Return the [X, Y] coordinate for the center point of the cell that contains the specified text.  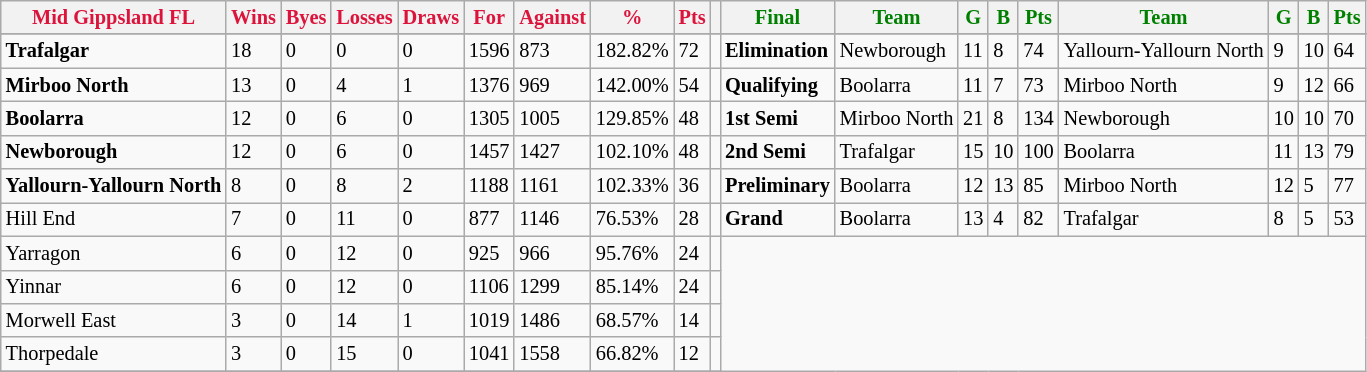
1486 [552, 320]
54 [692, 85]
1457 [489, 152]
102.33% [632, 186]
1st Semi [778, 118]
100 [1038, 152]
68.57% [632, 320]
1041 [489, 354]
Yarragon [114, 253]
73 [1038, 85]
66.82% [632, 354]
925 [489, 253]
82 [1038, 219]
1005 [552, 118]
Grand [778, 219]
Wins [254, 17]
For [489, 17]
76.53% [632, 219]
Mid Gippsland FL [114, 17]
Qualifying [778, 85]
Yinnar [114, 287]
102.10% [632, 152]
1596 [489, 51]
1558 [552, 354]
18 [254, 51]
28 [692, 219]
74 [1038, 51]
64 [1348, 51]
21 [973, 118]
Against [552, 17]
969 [552, 85]
1427 [552, 152]
66 [1348, 85]
182.82% [632, 51]
77 [1348, 186]
% [632, 17]
1376 [489, 85]
1161 [552, 186]
1299 [552, 287]
1019 [489, 320]
Thorpedale [114, 354]
Draws [431, 17]
Elimination [778, 51]
2 [431, 186]
70 [1348, 118]
129.85% [632, 118]
Hill End [114, 219]
873 [552, 51]
53 [1348, 219]
Byes [306, 17]
Morwell East [114, 320]
Final [778, 17]
966 [552, 253]
1305 [489, 118]
2nd Semi [778, 152]
36 [692, 186]
1188 [489, 186]
142.00% [632, 85]
Preliminary [778, 186]
Losses [364, 17]
1106 [489, 287]
72 [692, 51]
1146 [552, 219]
79 [1348, 152]
95.76% [632, 253]
85.14% [632, 287]
134 [1038, 118]
877 [489, 219]
85 [1038, 186]
